Pinpoint the cell where the given text exists, returning its [X, Y] midpoint coordinate. 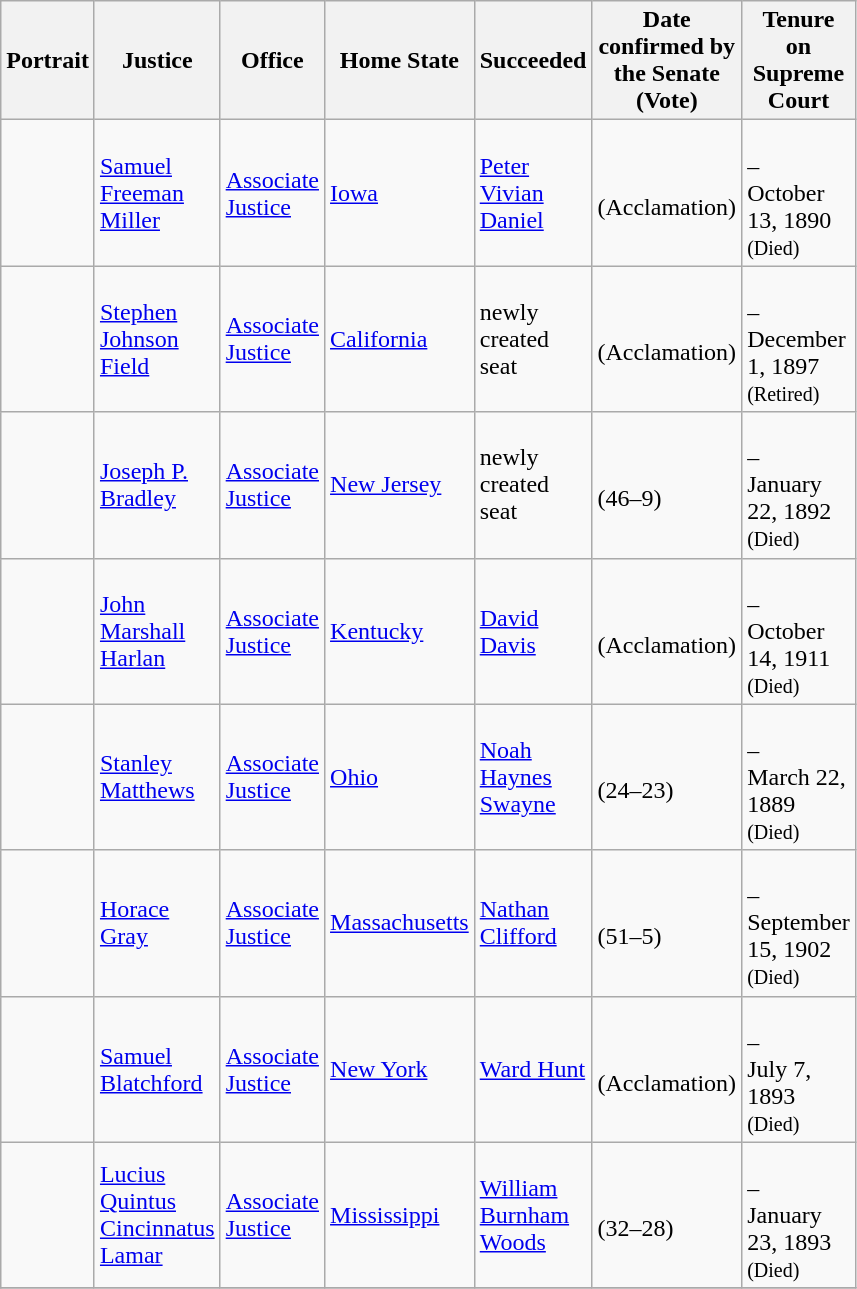
Succeeded [533, 60]
California [400, 339]
(32–28) [667, 1215]
Massachusetts [400, 923]
Justice [157, 60]
New York [400, 1069]
Nathan Clifford [533, 923]
Kentucky [400, 631]
William Burnham Woods [533, 1215]
–October 13, 1890(Died) [799, 193]
Portrait [48, 60]
Ohio [400, 777]
Lucius Quintus Cincinnatus Lamar [157, 1215]
Date confirmed by the Senate(Vote) [667, 60]
(46–9) [667, 485]
–January 23, 1893(Died) [799, 1215]
–September 15, 1902(Died) [799, 923]
(51–5) [667, 923]
Samuel Blatchford [157, 1069]
Office [272, 60]
Horace Gray [157, 923]
Ward Hunt [533, 1069]
Samuel Freeman Miller [157, 193]
Home State [400, 60]
–July 7, 1893(Died) [799, 1069]
Mississippi [400, 1215]
Stephen Johnson Field [157, 339]
–January 22, 1892(Died) [799, 485]
–December 1, 1897(Retired) [799, 339]
Noah Haynes Swayne [533, 777]
John Marshall Harlan [157, 631]
(24–23) [667, 777]
Tenure on Supreme Court [799, 60]
Iowa [400, 193]
–October 14, 1911(Died) [799, 631]
Peter Vivian Daniel [533, 193]
–March 22, 1889(Died) [799, 777]
Stanley Matthews [157, 777]
David Davis [533, 631]
Joseph P. Bradley [157, 485]
New Jersey [400, 485]
